Scan for the cell matching the given text and deliver its [X, Y] coordinate at center. 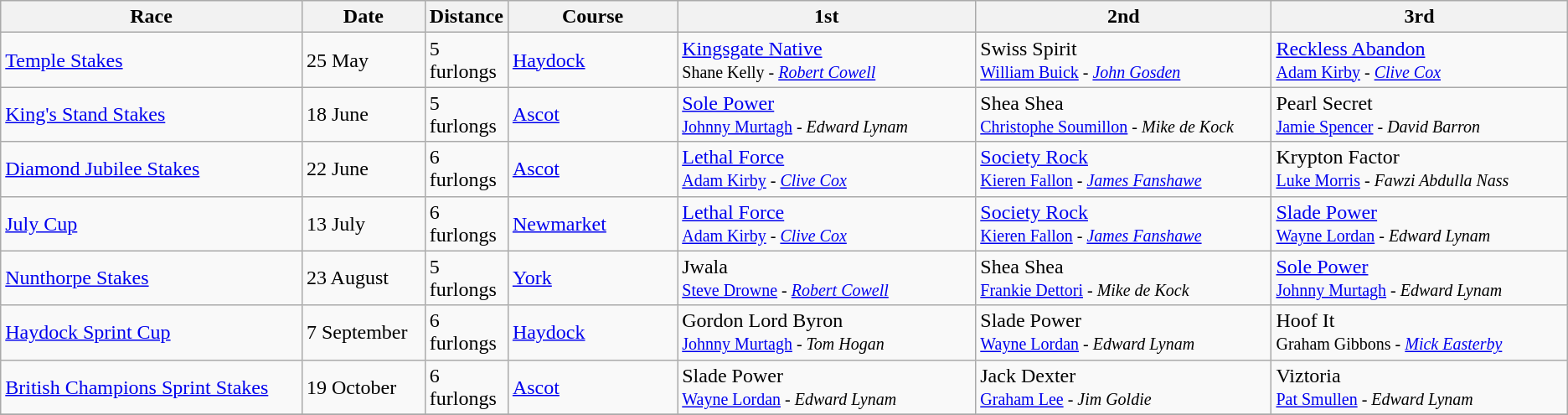
Shea SheaChristophe Soumillon - Mike de Kock [1124, 114]
25 May [364, 60]
2nd [1124, 17]
Jack DexterGraham Lee - Jim Goldie [1124, 387]
Course [592, 17]
Nunthorpe Stakes [152, 278]
23 August [364, 278]
Pearl SecretJamie Spencer - David Barron [1419, 114]
Distance [466, 17]
Kingsgate NativeShane Kelly - Robert Cowell [827, 60]
King's Stand Stakes [152, 114]
July Cup [152, 223]
Gordon Lord ByronJohnny Murtagh - Tom Hogan [827, 332]
Date [364, 17]
Race [152, 17]
Reckless AbandonAdam Kirby - Clive Cox [1419, 60]
19 October [364, 387]
Diamond Jubilee Stakes [152, 169]
Swiss SpiritWilliam Buick - John Gosden [1124, 60]
1st [827, 17]
British Champions Sprint Stakes [152, 387]
ViztoriaPat Smullen - Edward Lynam [1419, 387]
Haydock Sprint Cup [152, 332]
Temple Stakes [152, 60]
Hoof ItGraham Gibbons - Mick Easterby [1419, 332]
22 June [364, 169]
Shea SheaFrankie Dettori - Mike de Kock [1124, 278]
3rd [1419, 17]
Newmarket [592, 223]
JwalaSteve Drowne - Robert Cowell [827, 278]
Krypton FactorLuke Morris - Fawzi Abdulla Nass [1419, 169]
13 July [364, 223]
York [592, 278]
18 June [364, 114]
7 September [364, 332]
